Identify which cell holds the provided text, then report its (X, Y) central coordinate. 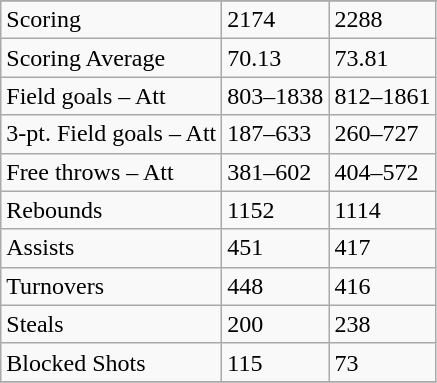
3-pt. Field goals – Att (112, 134)
238 (382, 324)
70.13 (276, 58)
448 (276, 286)
73 (382, 362)
Blocked Shots (112, 362)
416 (382, 286)
1114 (382, 210)
2288 (382, 20)
Scoring Average (112, 58)
187–633 (276, 134)
200 (276, 324)
260–727 (382, 134)
1152 (276, 210)
115 (276, 362)
Free throws – Att (112, 172)
Field goals – Att (112, 96)
417 (382, 248)
Steals (112, 324)
404–572 (382, 172)
803–1838 (276, 96)
381–602 (276, 172)
Assists (112, 248)
812–1861 (382, 96)
Turnovers (112, 286)
451 (276, 248)
Scoring (112, 20)
2174 (276, 20)
Rebounds (112, 210)
73.81 (382, 58)
